From the cell containing the given text, extract its center point as [X, Y] coordinate. 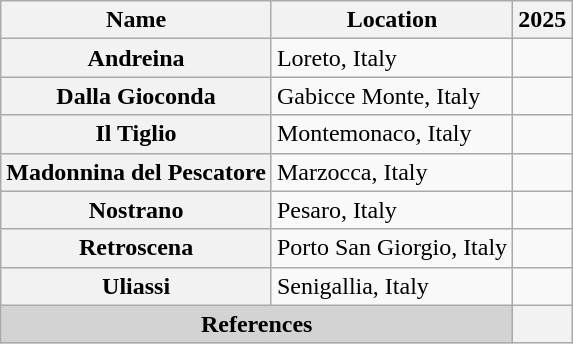
2025 [542, 20]
Name [136, 20]
Location [392, 20]
Uliassi [136, 286]
Il Tiglio [136, 134]
Gabicce Monte, Italy [392, 96]
Retroscena [136, 248]
Marzocca, Italy [392, 172]
Nostrano [136, 210]
Montemonaco, Italy [392, 134]
Porto San Giorgio, Italy [392, 248]
Loreto, Italy [392, 58]
Dalla Gioconda [136, 96]
References [257, 324]
Madonnina del Pescatore [136, 172]
Senigallia, Italy [392, 286]
Andreina [136, 58]
Pesaro, Italy [392, 210]
